Search for the cell housing the specified text and yield its (x, y) center coordinate. 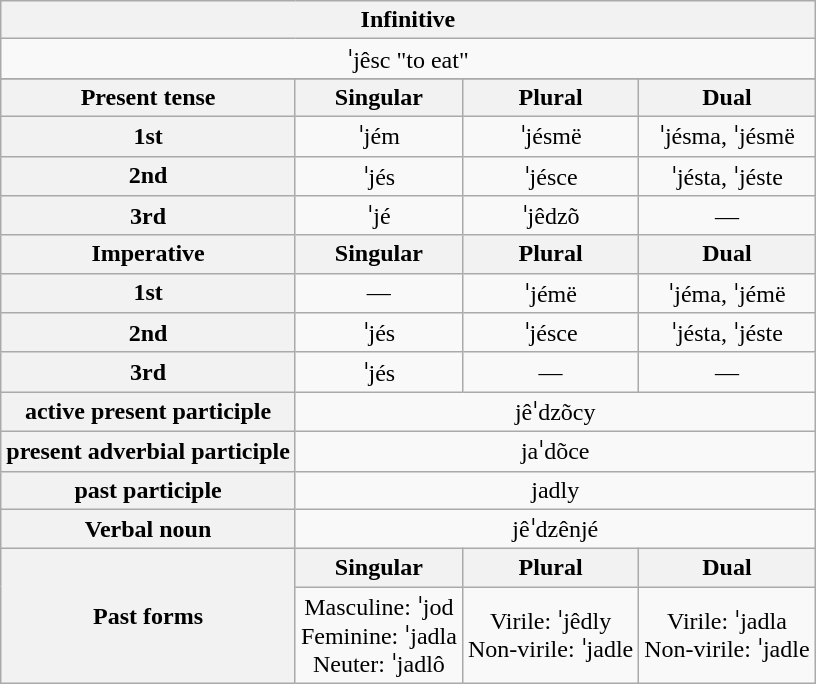
Past forms (148, 616)
Infinitive (408, 20)
Verbal noun (148, 529)
Virile: ˈjêdlyNon-virile: ˈjadle (550, 636)
Masculine: ˈjodFeminine: ˈjadlaNeuter: ˈjadlô (378, 636)
jêˈdzênjé (555, 529)
ˈjêsc "to eat" (408, 59)
ˈjêdzõ (550, 216)
Imperative (148, 254)
present adverbial participle (148, 451)
past participle (148, 490)
ˈjésma, ˈjésmë (727, 136)
ˈjésmë (550, 136)
ˈjém (378, 136)
Virile: ˈjadlaNon-virile: ˈjadle (727, 636)
ˈjémë (550, 293)
jêˈdzõcy (555, 412)
Present tense (148, 97)
ˈjéma, ˈjémë (727, 293)
jadly (555, 490)
jaˈdõce (555, 451)
ˈjé (378, 216)
active present participle (148, 412)
